Find where the given text appears and provide that cell's center as [x, y] coordinate. 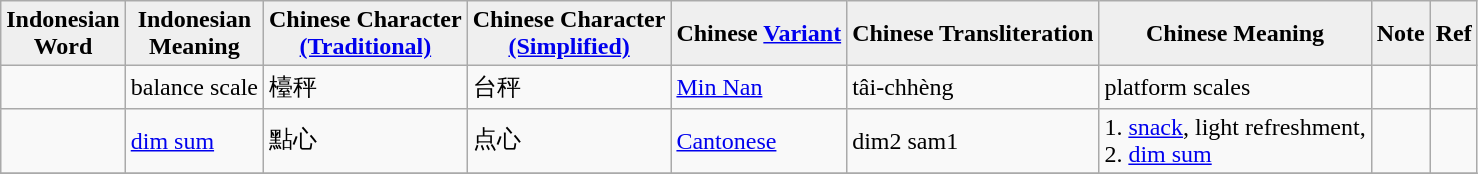
Indonesian Meaning [194, 34]
Chinese Variant [759, 34]
檯秤 [366, 88]
Chinese Transliteration [973, 34]
Chinese Character (Simplified) [569, 34]
Chinese Meaning [1235, 34]
台秤 [569, 88]
dim sum [194, 140]
Chinese Character (Traditional) [366, 34]
platform scales [1235, 88]
Note [1400, 34]
1. snack, light refreshment, 2. dim sum [1235, 140]
Cantonese [759, 140]
tâi-chhèng [973, 88]
點心 [366, 140]
balance scale [194, 88]
dim2 sam1 [973, 140]
Min Nan [759, 88]
点心 [569, 140]
Indonesian Word [63, 34]
Ref [1454, 34]
